Determine the [x, y] coordinate at the center of the cell enclosing the given text.  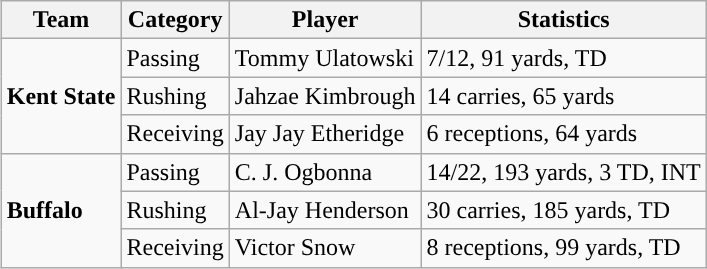
7/12, 91 yards, TD [564, 58]
Kent State [61, 96]
C. J. Ogbonna [325, 172]
6 receptions, 64 yards [564, 134]
Al-Jay Henderson [325, 210]
Jahzae Kimbrough [325, 96]
Tommy Ulatowski [325, 58]
Buffalo [61, 210]
Statistics [564, 20]
8 receptions, 99 yards, TD [564, 248]
Team [61, 20]
30 carries, 185 yards, TD [564, 210]
14/22, 193 yards, 3 TD, INT [564, 172]
Jay Jay Etheridge [325, 134]
Player [325, 20]
14 carries, 65 yards [564, 96]
Victor Snow [325, 248]
Category [175, 20]
